Return the [x, y] coordinate for the center point of the cell that contains the specified text.  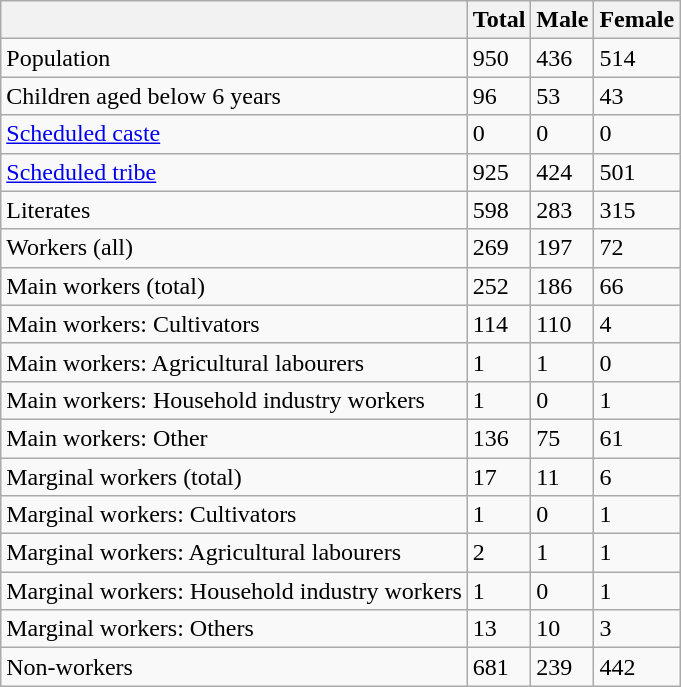
Scheduled tribe [234, 172]
925 [499, 172]
315 [637, 210]
598 [499, 210]
Total [499, 20]
72 [637, 248]
Literates [234, 210]
3 [637, 629]
197 [562, 248]
Main workers: Agricultural labourers [234, 362]
Workers (all) [234, 248]
Main workers: Other [234, 438]
239 [562, 667]
269 [499, 248]
17 [499, 477]
2 [499, 553]
Scheduled caste [234, 134]
136 [499, 438]
442 [637, 667]
Marginal workers: Agricultural labourers [234, 553]
283 [562, 210]
Marginal workers: Household industry workers [234, 591]
114 [499, 324]
252 [499, 286]
96 [499, 96]
Population [234, 58]
Main workers: Household industry workers [234, 400]
Marginal workers (total) [234, 477]
Male [562, 20]
501 [637, 172]
110 [562, 324]
Main workers (total) [234, 286]
950 [499, 58]
681 [499, 667]
75 [562, 438]
186 [562, 286]
Main workers: Cultivators [234, 324]
66 [637, 286]
Children aged below 6 years [234, 96]
43 [637, 96]
436 [562, 58]
6 [637, 477]
Non-workers [234, 667]
61 [637, 438]
4 [637, 324]
10 [562, 629]
Female [637, 20]
11 [562, 477]
53 [562, 96]
424 [562, 172]
Marginal workers: Others [234, 629]
514 [637, 58]
Marginal workers: Cultivators [234, 515]
13 [499, 629]
